Extract the [x, y] coordinate from the center of the cell holding the provided text.  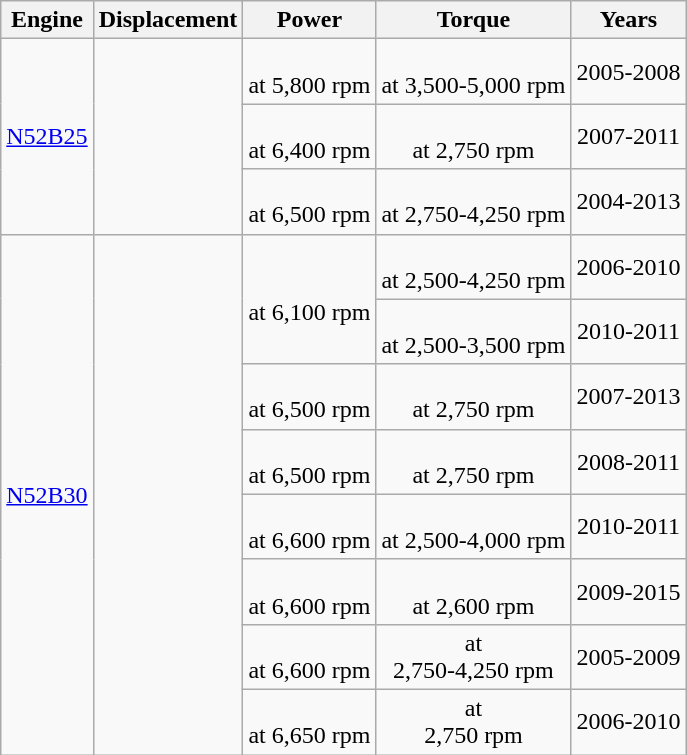
at 2,500-4,250 rpm [474, 266]
2008-2011 [628, 462]
2004-2013 [628, 202]
2009-2015 [628, 592]
Years [628, 20]
Displacement [168, 20]
at 5,800 rpm [310, 72]
Engine [47, 20]
2005-2009 [628, 656]
at 2,500-3,500 rpm [474, 332]
at 2,500-4,000 rpm [474, 526]
at 3,500-5,000 rpm [474, 72]
at 6,400 rpm [310, 136]
Power [310, 20]
2007-2011 [628, 136]
at 6,100 rpm [310, 299]
2005-2008 [628, 72]
at 2,600 rpm [474, 592]
N52B30 [47, 494]
at 6,650 rpm [310, 722]
Torque [474, 20]
2007-2013 [628, 396]
N52B25 [47, 136]
